For the text-containing cell, return its midpoint in (x, y) coordinate format. 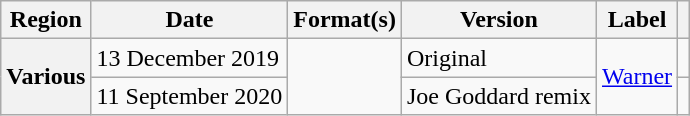
13 December 2019 (190, 58)
11 September 2020 (190, 96)
Warner (636, 77)
Date (190, 20)
Label (636, 20)
Region (46, 20)
Version (498, 20)
Original (498, 58)
Various (46, 77)
Joe Goddard remix (498, 96)
Format(s) (345, 20)
